Return (x, y) of the center of cell containing provided text 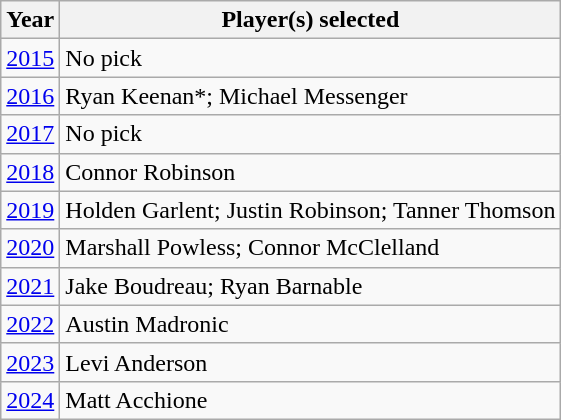
Levi Anderson (310, 362)
Jake Boudreau; Ryan Barnable (310, 286)
2017 (30, 134)
2018 (30, 172)
Marshall Powless; Connor McClelland (310, 248)
2016 (30, 96)
2020 (30, 248)
2023 (30, 362)
Ryan Keenan*; Michael Messenger (310, 96)
Connor Robinson (310, 172)
2021 (30, 286)
2015 (30, 58)
Player(s) selected (310, 20)
2022 (30, 324)
2024 (30, 400)
Year (30, 20)
2019 (30, 210)
Holden Garlent; Justin Robinson; Tanner Thomson (310, 210)
Austin Madronic (310, 324)
Matt Acchione (310, 400)
